Locate the cell with the specified text and output its (x, y) center coordinate. 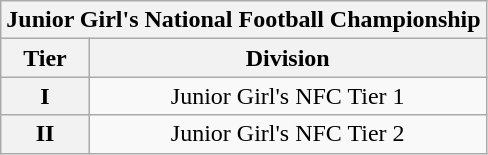
Tier (46, 58)
Junior Girl's National Football Championship (244, 20)
Junior Girl's NFC Tier 1 (288, 96)
Junior Girl's NFC Tier 2 (288, 134)
II (46, 134)
I (46, 96)
Division (288, 58)
